Extract the (x, y) coordinate from the center of the cell holding the provided text.  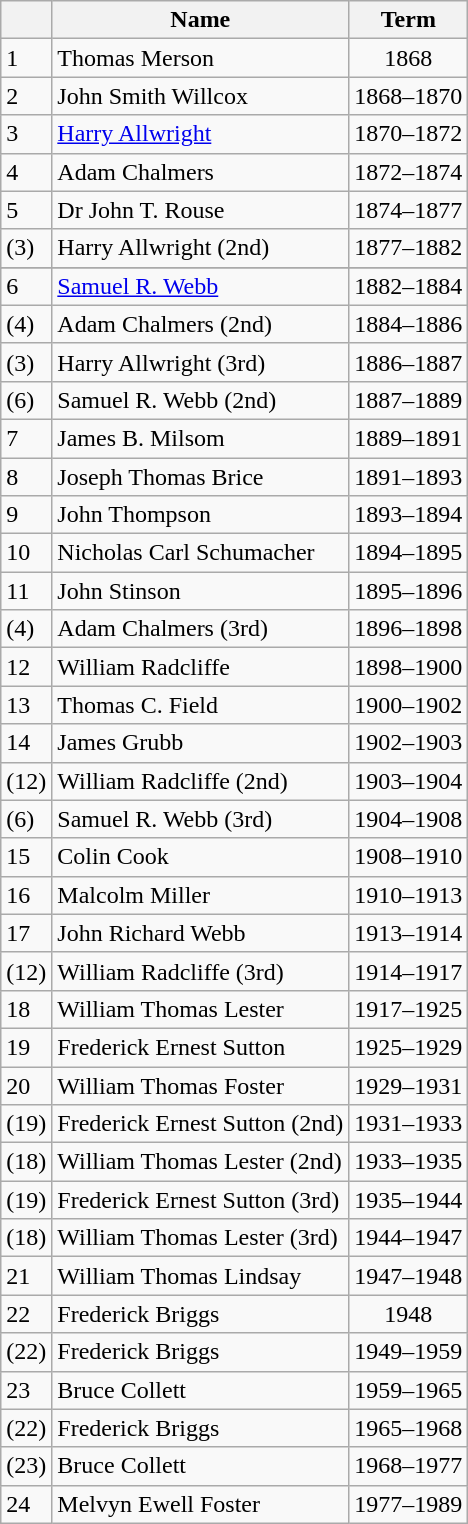
1944–1947 (408, 1238)
21 (26, 1276)
William Thomas Foster (200, 1085)
1935–1944 (408, 1200)
James B. Milsom (200, 438)
Frederick Ernest Sutton (2nd) (200, 1124)
15 (26, 857)
William Radcliffe (2nd) (200, 781)
1889–1891 (408, 438)
5 (26, 210)
William Thomas Lester (2nd) (200, 1162)
23 (26, 1390)
James Grubb (200, 743)
1931–1933 (408, 1124)
1870–1872 (408, 134)
1884–1886 (408, 324)
19 (26, 1047)
Frederick Ernest Sutton (3rd) (200, 1200)
William Thomas Lester (200, 1009)
20 (26, 1085)
Harry Allwright (200, 134)
14 (26, 743)
1894–1895 (408, 553)
Adam Chalmers (3rd) (200, 629)
18 (26, 1009)
1895–1896 (408, 591)
Harry Allwright (3rd) (200, 362)
Nicholas Carl Schumacher (200, 553)
John Richard Webb (200, 933)
1925–1929 (408, 1047)
1872–1874 (408, 172)
1868 (408, 58)
Samuel R. Webb (3rd) (200, 819)
Thomas C. Field (200, 705)
13 (26, 705)
1913–1914 (408, 933)
1882–1884 (408, 286)
Harry Allwright (2nd) (200, 248)
6 (26, 286)
John Stinson (200, 591)
1903–1904 (408, 781)
William Radcliffe (200, 667)
1874–1877 (408, 210)
1904–1908 (408, 819)
1929–1931 (408, 1085)
Term (408, 20)
1917–1925 (408, 1009)
1948 (408, 1314)
Samuel R. Webb (2nd) (200, 400)
1877–1882 (408, 248)
1896–1898 (408, 629)
Thomas Merson (200, 58)
17 (26, 933)
1898–1900 (408, 667)
8 (26, 477)
1949–1959 (408, 1352)
Adam Chalmers (2nd) (200, 324)
Malcolm Miller (200, 895)
(23) (26, 1466)
1910–1913 (408, 895)
Melvyn Ewell Foster (200, 1504)
11 (26, 591)
22 (26, 1314)
1868–1870 (408, 96)
9 (26, 515)
1968–1977 (408, 1466)
1 (26, 58)
John Smith Willcox (200, 96)
Colin Cook (200, 857)
1886–1887 (408, 362)
Adam Chalmers (200, 172)
7 (26, 438)
Joseph Thomas Brice (200, 477)
Dr John T. Rouse (200, 210)
24 (26, 1504)
John Thompson (200, 515)
1947–1948 (408, 1276)
1914–1917 (408, 971)
1933–1935 (408, 1162)
1965–1968 (408, 1428)
1977–1989 (408, 1504)
Samuel R. Webb (200, 286)
William Thomas Lester (3rd) (200, 1238)
1902–1903 (408, 743)
4 (26, 172)
16 (26, 895)
Frederick Ernest Sutton (200, 1047)
1900–1902 (408, 705)
1959–1965 (408, 1390)
1908–1910 (408, 857)
1891–1893 (408, 477)
William Radcliffe (3rd) (200, 971)
Name (200, 20)
3 (26, 134)
William Thomas Lindsay (200, 1276)
1887–1889 (408, 400)
1893–1894 (408, 515)
10 (26, 553)
2 (26, 96)
12 (26, 667)
